Identify which cell holds the provided text, then report its [x, y] central coordinate. 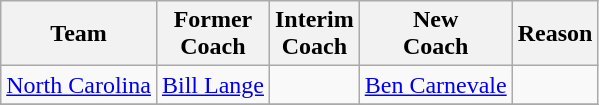
Team [79, 34]
Ben Carnevale [436, 85]
NewCoach [436, 34]
Reason [555, 34]
InterimCoach [314, 34]
FormerCoach [212, 34]
Bill Lange [212, 85]
North Carolina [79, 85]
